Provide the (x, y) coordinate of the cell's center where the given text is located.  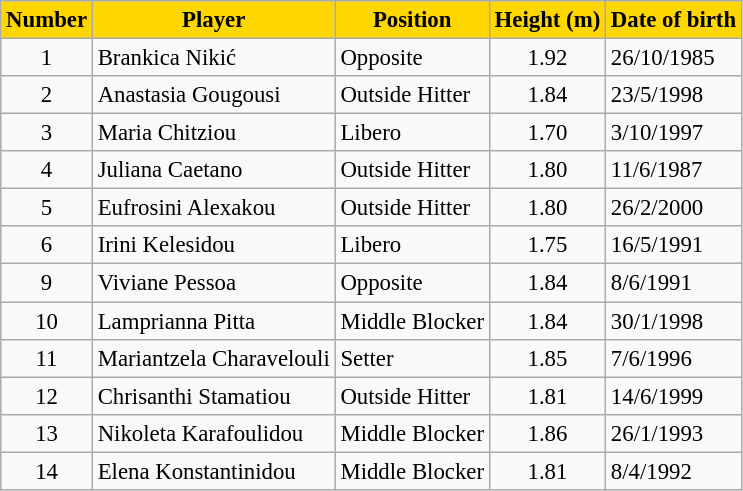
1.70 (547, 133)
Juliana Caetano (214, 170)
Maria Chitziou (214, 133)
9 (47, 283)
Mariantzela Charavelouli (214, 358)
Date of birth (674, 20)
14 (47, 471)
1.86 (547, 433)
Player (214, 20)
14/6/1999 (674, 396)
11 (47, 358)
12 (47, 396)
16/5/1991 (674, 245)
7/6/1996 (674, 358)
Nikoleta Karafoulidou (214, 433)
8/6/1991 (674, 283)
Number (47, 20)
8/4/1992 (674, 471)
23/5/1998 (674, 95)
1.75 (547, 245)
1.92 (547, 58)
26/10/1985 (674, 58)
11/6/1987 (674, 170)
10 (47, 321)
Elena Konstantinidou (214, 471)
6 (47, 245)
Position (412, 20)
Irini Kelesidou (214, 245)
Lamprianna Pitta (214, 321)
3/10/1997 (674, 133)
13 (47, 433)
Brankica Nikić (214, 58)
Chrisanthi Stamatiou (214, 396)
Anastasia Gougousi (214, 95)
Height (m) (547, 20)
4 (47, 170)
5 (47, 208)
30/1/1998 (674, 321)
Eufrosini Alexakou (214, 208)
3 (47, 133)
Viviane Pessoa (214, 283)
2 (47, 95)
26/2/2000 (674, 208)
1 (47, 58)
26/1/1993 (674, 433)
Setter (412, 358)
1.85 (547, 358)
